Extract the [x, y] coordinate from the center of the cell holding the provided text.  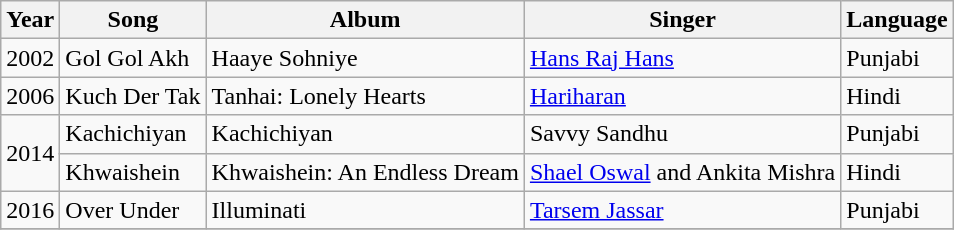
Khwaishein: An Endless Dream [365, 172]
Hariharan [682, 96]
Hans Raj Hans [682, 58]
Tarsem Jassar [682, 210]
2002 [30, 58]
Year [30, 20]
Illuminati [365, 210]
Shael Oswal and Ankita Mishra [682, 172]
Language [897, 20]
Haaye Sohniye [365, 58]
Kuch Der Tak [133, 96]
Gol Gol Akh [133, 58]
2006 [30, 96]
2016 [30, 210]
Tanhai: Lonely Hearts [365, 96]
Album [365, 20]
Song [133, 20]
Singer [682, 20]
Over Under [133, 210]
2014 [30, 153]
Khwaishein [133, 172]
Savvy Sandhu [682, 134]
